Capture the cell that displays the provided text and extract its [x, y] central coordinate. 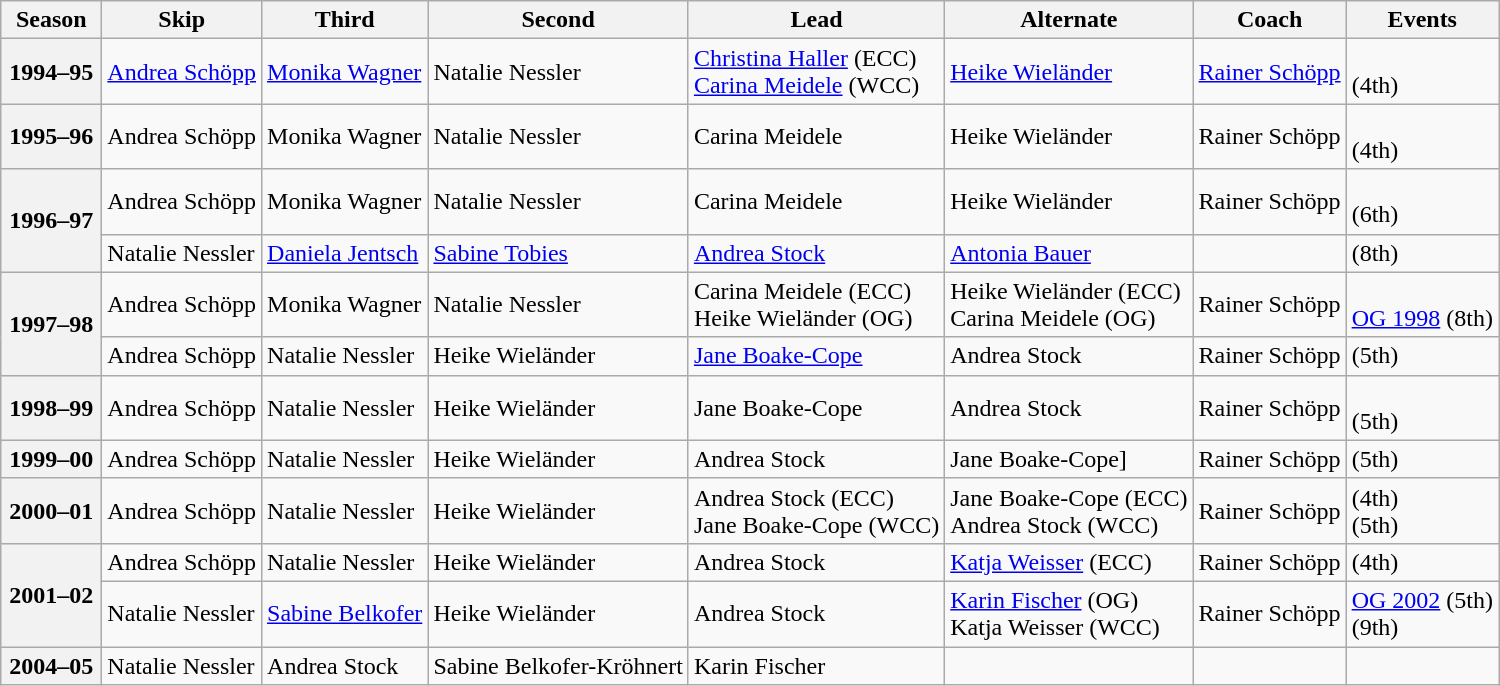
Coach [1270, 20]
Daniela Jentsch [345, 253]
1998–99 [52, 408]
(8th) [1422, 253]
Skip [182, 20]
Third [345, 20]
(4th) (5th) [1422, 510]
Christina Haller (ECC)Carina Meidele (WCC) [816, 72]
Lead [816, 20]
2004–05 [52, 665]
Sabine Belkofer [345, 614]
1995–96 [52, 136]
Andrea Stock (ECC)Jane Boake-Cope (WCC) [816, 510]
2001–02 [52, 594]
OG 2002 (5th) (9th) [1422, 614]
Antonia Bauer [1069, 253]
Katja Weisser (ECC) [1069, 562]
1997–98 [52, 324]
Second [558, 20]
Alternate [1069, 20]
Events [1422, 20]
2000–01 [52, 510]
Heike Wieländer (ECC)Carina Meidele (OG) [1069, 304]
Jane Boake-Cope (ECC)Andrea Stock (WCC) [1069, 510]
Sabine Tobies [558, 253]
Jane Boake-Cope] [1069, 459]
Karin Fischer [816, 665]
OG 1998 (8th) [1422, 304]
Karin Fischer (OG)Katja Weisser (WCC) [1069, 614]
Season [52, 20]
1999–00 [52, 459]
(6th) [1422, 202]
Carina Meidele (ECC)Heike Wieländer (OG) [816, 304]
Sabine Belkofer-Kröhnert [558, 665]
1996–97 [52, 220]
1994–95 [52, 72]
